Determine the (x, y) coordinate at the center of the cell enclosing the given text.  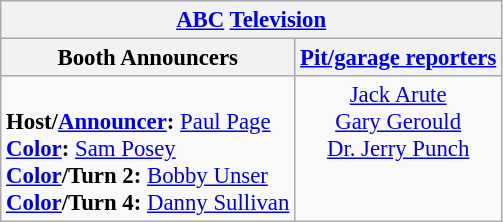
Pit/garage reporters (398, 58)
Booth Announcers (148, 58)
Jack AruteGary GerouldDr. Jerry Punch (398, 149)
Host/Announcer: Paul Page Color: Sam Posey Color/Turn 2: Bobby Unser Color/Turn 4: Danny Sullivan (148, 149)
ABC Television (252, 20)
